Scan for the cell matching the given text and deliver its (X, Y) coordinate at center. 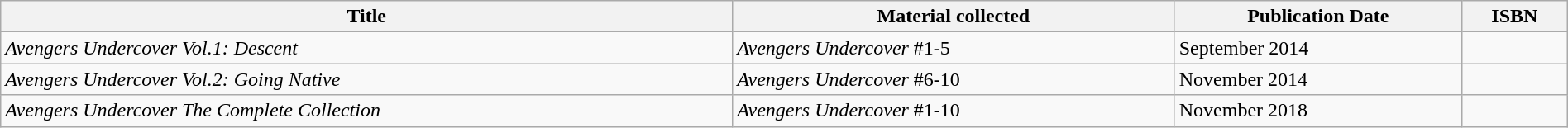
Avengers Undercover #1-10 (954, 111)
Avengers Undercover #1-5 (954, 48)
Avengers Undercover Vol.2: Going Native (367, 79)
Material collected (954, 17)
November 2018 (1318, 111)
Avengers Undercover #6-10 (954, 79)
September 2014 (1318, 48)
Title (367, 17)
Avengers Undercover The Complete Collection (367, 111)
ISBN (1514, 17)
Publication Date (1318, 17)
November 2014 (1318, 79)
Avengers Undercover Vol.1: Descent (367, 48)
